Return (x, y) of the center of cell containing provided text 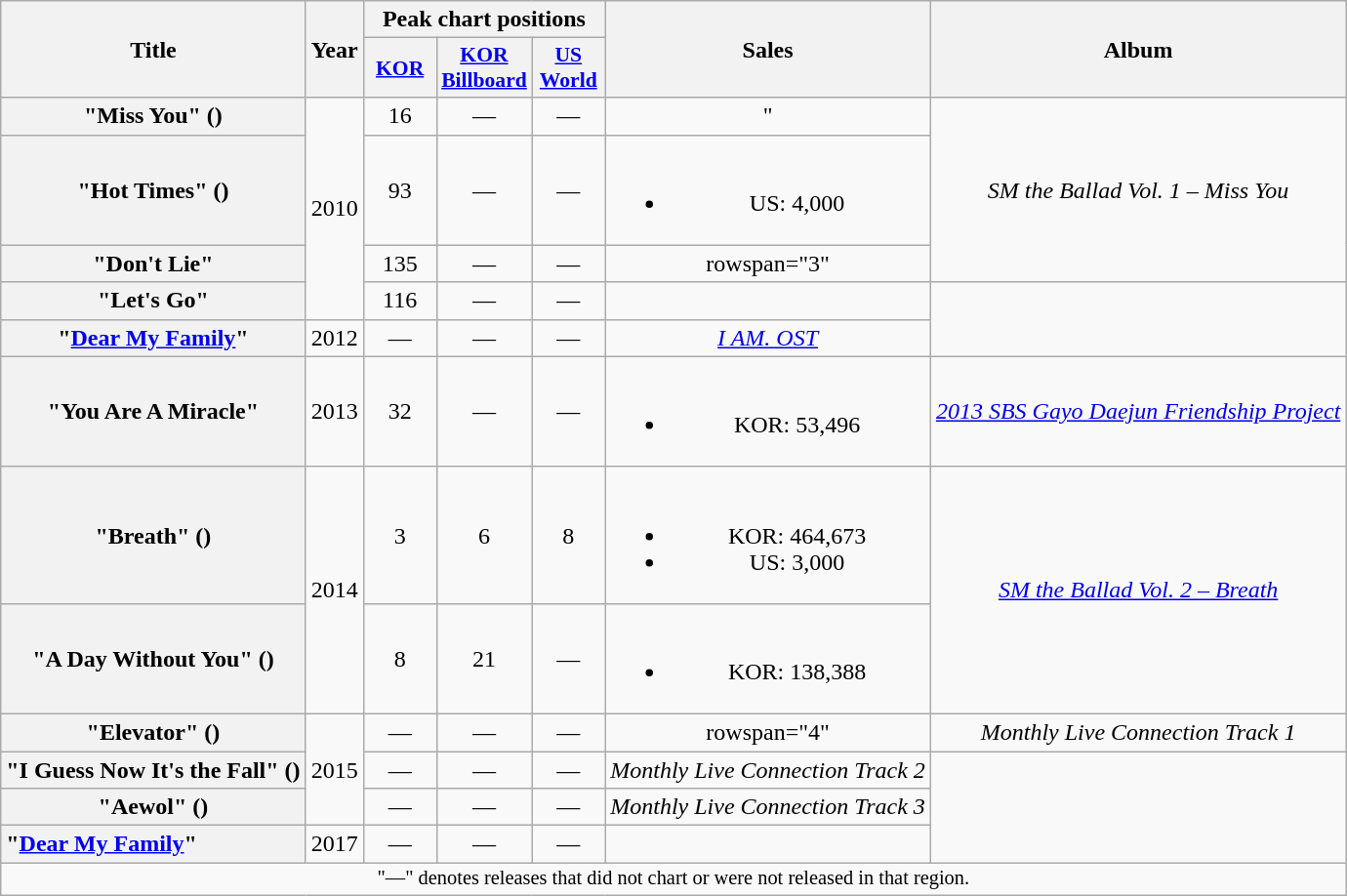
KOR: 464,673US: 3,000 (768, 535)
"A Day Without You" () (153, 658)
Monthly Live Connection Track 2 (768, 770)
Peak chart positions (484, 20)
Monthly Live Connection Track 3 (768, 807)
93 (400, 189)
2012 (334, 338)
KORBillboard (484, 68)
USWorld (568, 68)
"Hot Times" () (153, 189)
US: 4,000 (768, 189)
" (768, 116)
Title (153, 49)
Monthly Live Connection Track 1 (1138, 732)
2013 (334, 412)
SM the Ballad Vol. 2 – Breath (1138, 590)
KOR: 138,388 (768, 658)
2010 (334, 209)
116 (400, 301)
KOR (400, 68)
I AM. OST (768, 338)
21 (484, 658)
KOR: 53,496 (768, 412)
3 (400, 535)
"—" denotes releases that did not chart or were not released in that region. (673, 879)
16 (400, 116)
2015 (334, 769)
"Let's Go" (153, 301)
rowspan="4" (768, 732)
"You Are A Miracle" (153, 412)
"Breath" () (153, 535)
"Aewol" () (153, 807)
SM the Ballad Vol. 1 – Miss You (1138, 189)
Sales (768, 49)
32 (400, 412)
"Elevator" () (153, 732)
"Don't Lie" (153, 264)
2017 (334, 844)
6 (484, 535)
Album (1138, 49)
2013 SBS Gayo Daejun Friendship Project (1138, 412)
135 (400, 264)
"Miss You" () (153, 116)
Year (334, 49)
"I Guess Now It's the Fall" () (153, 770)
rowspan="3" (768, 264)
2014 (334, 590)
